Return the [x, y] coordinate for the center point of the cell that contains the specified text.  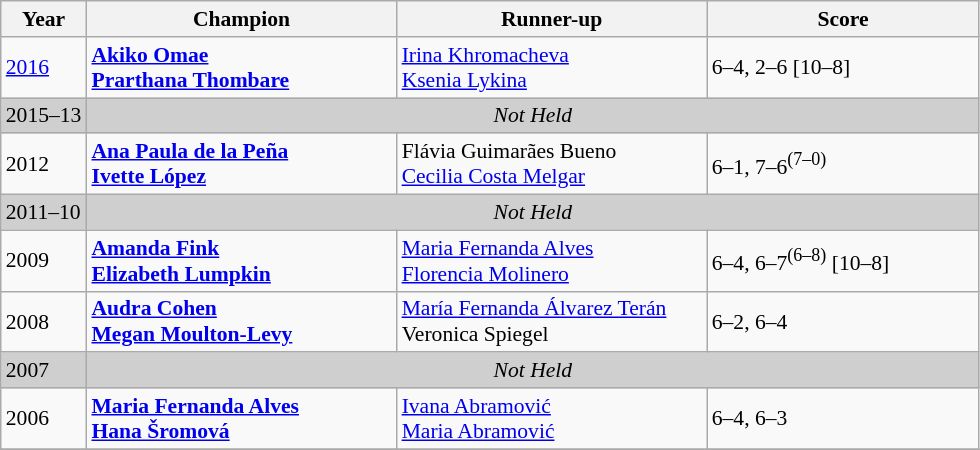
2008 [44, 322]
Maria Fernanda Alves Hana Šromová [241, 418]
Ana Paula de la Peña Ivette López [241, 164]
2012 [44, 164]
Year [44, 19]
2006 [44, 418]
6–1, 7–6(7–0) [844, 164]
6–4, 6–7(6–8) [10–8] [844, 260]
2016 [44, 68]
2007 [44, 371]
Maria Fernanda Alves Florencia Molinero [552, 260]
6–2, 6–4 [844, 322]
Akiko Omae Prarthana Thombare [241, 68]
Ivana Abramović Maria Abramović [552, 418]
Score [844, 19]
Irina Khromacheva Ksenia Lykina [552, 68]
2015–13 [44, 116]
Amanda Fink Elizabeth Lumpkin [241, 260]
6–4, 6–3 [844, 418]
6–4, 2–6 [10–8] [844, 68]
2009 [44, 260]
Runner-up [552, 19]
Flávia Guimarães Bueno Cecilia Costa Melgar [552, 164]
2011–10 [44, 213]
María Fernanda Álvarez Terán Veronica Spiegel [552, 322]
Champion [241, 19]
Audra Cohen Megan Moulton-Levy [241, 322]
